Capture the cell that displays the provided text and extract its [X, Y] central coordinate. 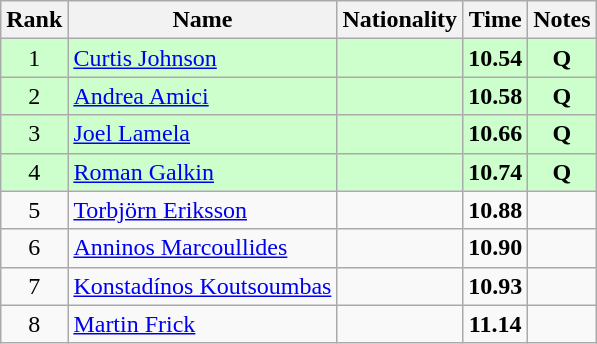
Andrea Amici [202, 96]
6 [34, 248]
4 [34, 172]
Roman Galkin [202, 172]
10.66 [496, 134]
Torbjörn Eriksson [202, 210]
10.88 [496, 210]
7 [34, 286]
Martin Frick [202, 324]
Konstadínos Koutsoumbas [202, 286]
Rank [34, 20]
Nationality [400, 20]
3 [34, 134]
11.14 [496, 324]
Joel Lamela [202, 134]
2 [34, 96]
10.58 [496, 96]
8 [34, 324]
Name [202, 20]
1 [34, 58]
10.90 [496, 248]
Notes [562, 20]
Curtis Johnson [202, 58]
10.93 [496, 286]
10.74 [496, 172]
Time [496, 20]
Anninos Marcoullides [202, 248]
5 [34, 210]
10.54 [496, 58]
